Provide the [x, y] coordinate of the cell's center where the given text is located.  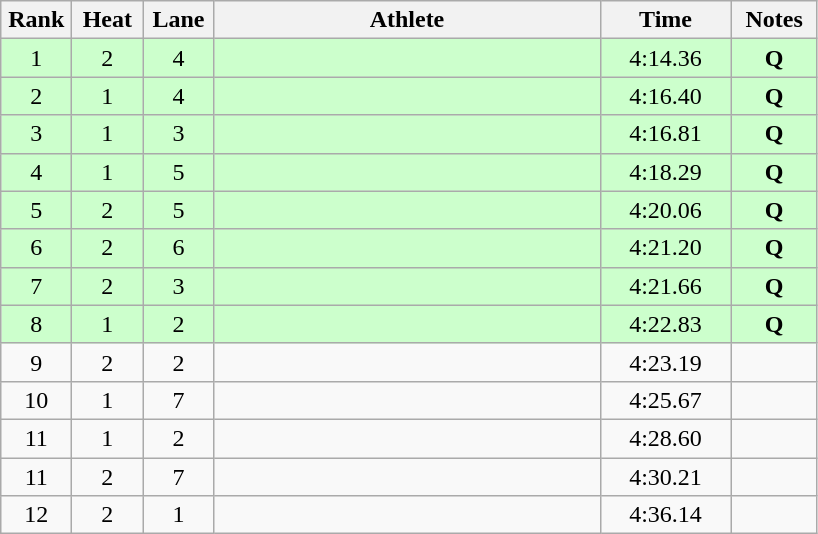
4:28.60 [666, 438]
Notes [774, 20]
4:36.14 [666, 515]
Heat [108, 20]
9 [36, 362]
4:30.21 [666, 477]
4:23.19 [666, 362]
8 [36, 324]
Time [666, 20]
4:21.20 [666, 248]
4:20.06 [666, 210]
4:16.40 [666, 96]
4:16.81 [666, 134]
Rank [36, 20]
4:22.83 [666, 324]
4:14.36 [666, 58]
Athlete [407, 20]
Lane [178, 20]
4:21.66 [666, 286]
4:18.29 [666, 172]
12 [36, 515]
4:25.67 [666, 400]
10 [36, 400]
